Provide the (X, Y) coordinate of the cell's center where the given text is located.  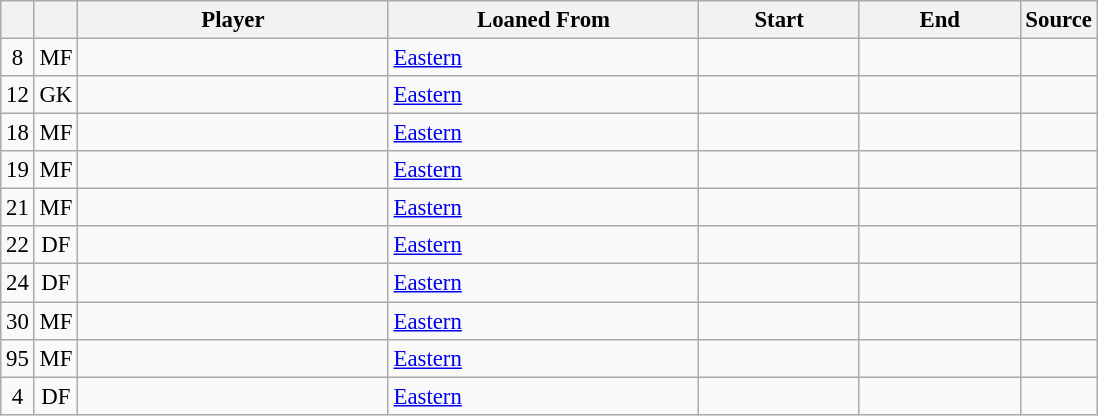
19 (18, 170)
4 (18, 396)
GK (56, 95)
Player (234, 20)
Source (1058, 20)
24 (18, 283)
30 (18, 321)
12 (18, 95)
95 (18, 358)
End (940, 20)
8 (18, 58)
18 (18, 133)
22 (18, 245)
Start (780, 20)
Loaned From (544, 20)
21 (18, 208)
